Identify which cell holds the provided text, then report its (x, y) central coordinate. 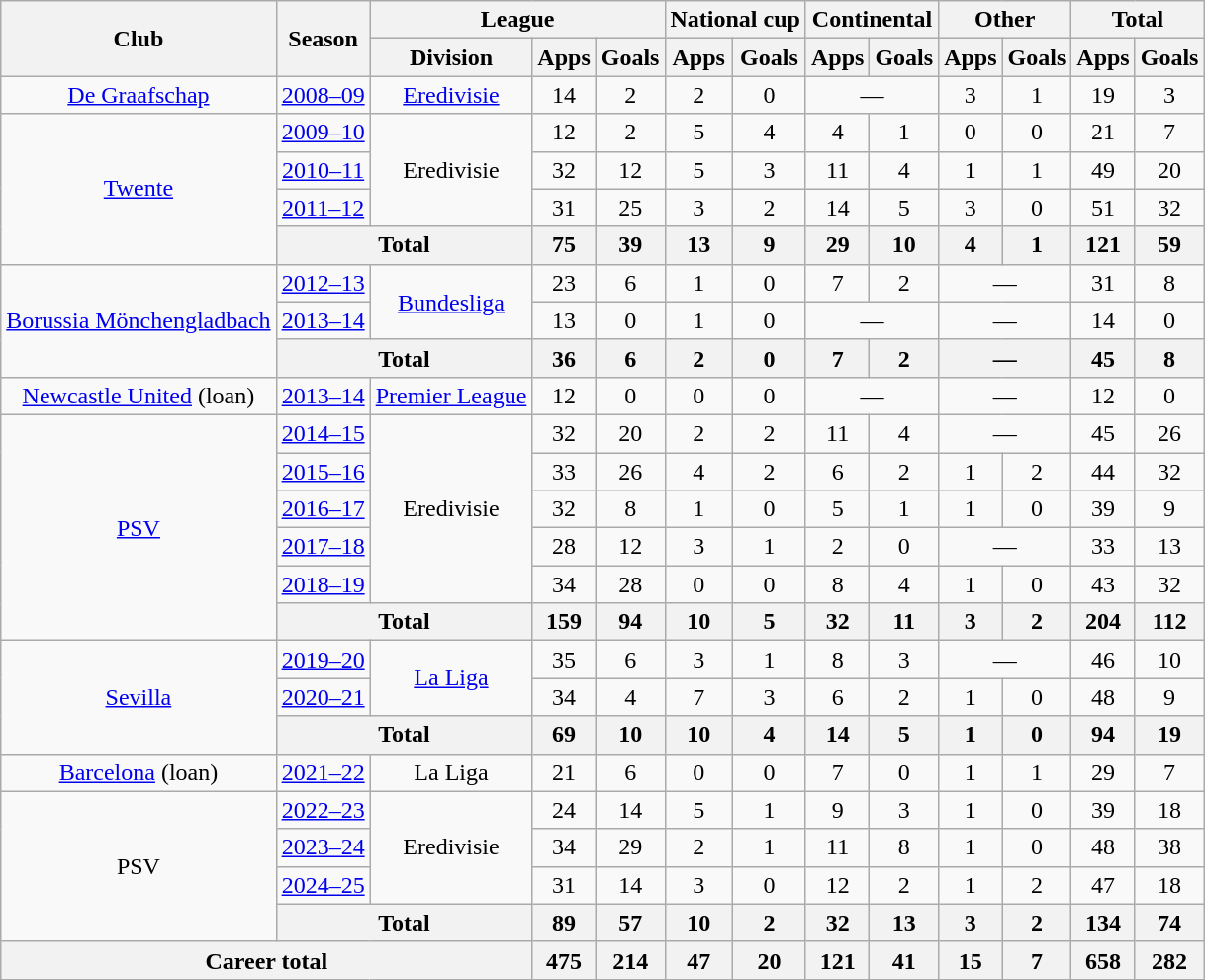
24 (564, 810)
59 (1169, 245)
41 (904, 960)
112 (1169, 622)
2015–16 (323, 472)
51 (1103, 208)
Newcastle United (loan) (139, 396)
214 (630, 960)
2017–18 (323, 547)
89 (564, 923)
League (517, 20)
57 (630, 923)
2016–17 (323, 509)
475 (564, 960)
35 (564, 660)
15 (971, 960)
46 (1103, 660)
44 (1103, 472)
49 (1103, 170)
Season (323, 39)
2010–11 (323, 170)
Other (1005, 20)
75 (564, 245)
Premier League (451, 396)
Twente (139, 189)
43 (1103, 584)
2018–19 (323, 584)
23 (564, 283)
Division (451, 57)
204 (1103, 622)
2024–25 (323, 885)
2011–12 (323, 208)
Barcelona (loan) (139, 772)
2023–24 (323, 847)
69 (564, 735)
282 (1169, 960)
2022–23 (323, 810)
36 (564, 358)
25 (630, 208)
2014–15 (323, 433)
2009–10 (323, 133)
Sevilla (139, 697)
Career total (267, 960)
74 (1169, 923)
Club (139, 39)
2008–09 (323, 95)
2012–13 (323, 283)
38 (1169, 847)
2019–20 (323, 660)
134 (1103, 923)
658 (1103, 960)
2020–21 (323, 697)
Continental (872, 20)
Borussia Mönchengladbach (139, 320)
Bundesliga (451, 302)
De Graafschap (139, 95)
2021–22 (323, 772)
National cup (735, 20)
159 (564, 622)
